Pinpoint the cell where the given text exists, returning its [x, y] midpoint coordinate. 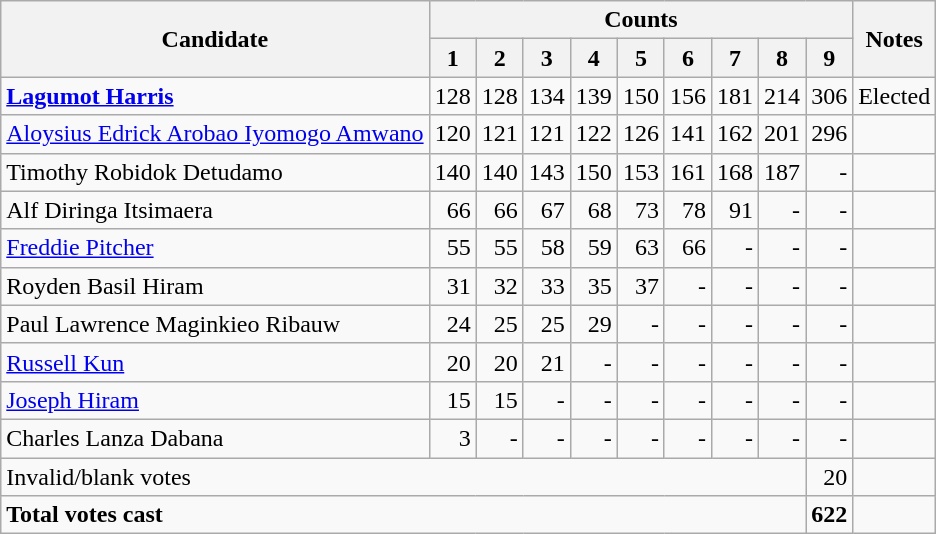
7 [734, 58]
Timothy Robidok Detudamo [215, 172]
126 [640, 134]
Candidate [215, 39]
187 [782, 172]
181 [734, 96]
2 [500, 58]
296 [830, 134]
214 [782, 96]
78 [688, 210]
Alf Diringa Itsimaera [215, 210]
153 [640, 172]
201 [782, 134]
59 [594, 248]
4 [594, 58]
122 [594, 134]
139 [594, 96]
91 [734, 210]
162 [734, 134]
Invalid/blank votes [404, 477]
33 [546, 286]
35 [594, 286]
134 [546, 96]
Aloysius Edrick Arobao Iyomogo Amwano [215, 134]
5 [640, 58]
Russell Kun [215, 362]
6 [688, 58]
8 [782, 58]
58 [546, 248]
Freddie Pitcher [215, 248]
Lagumot Harris [215, 96]
Joseph Hiram [215, 400]
32 [500, 286]
306 [830, 96]
Paul Lawrence Maginkieo Ribauw [215, 324]
141 [688, 134]
37 [640, 286]
156 [688, 96]
Notes [894, 39]
68 [594, 210]
31 [452, 286]
29 [594, 324]
Counts [641, 20]
Royden Basil Hiram [215, 286]
24 [452, 324]
9 [830, 58]
161 [688, 172]
622 [830, 515]
143 [546, 172]
21 [546, 362]
120 [452, 134]
1 [452, 58]
67 [546, 210]
63 [640, 248]
73 [640, 210]
168 [734, 172]
Charles Lanza Dabana [215, 438]
Elected [894, 96]
Total votes cast [404, 515]
